Pinpoint the cell where the given text exists, returning its [X, Y] midpoint coordinate. 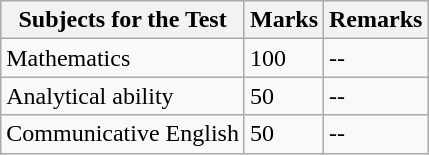
Remarks [376, 20]
Analytical ability [123, 96]
Mathematics [123, 58]
Marks [284, 20]
Subjects for the Test [123, 20]
100 [284, 58]
Communicative English [123, 134]
